Determine the (x, y) coordinate at the center of the cell enclosing the given text.  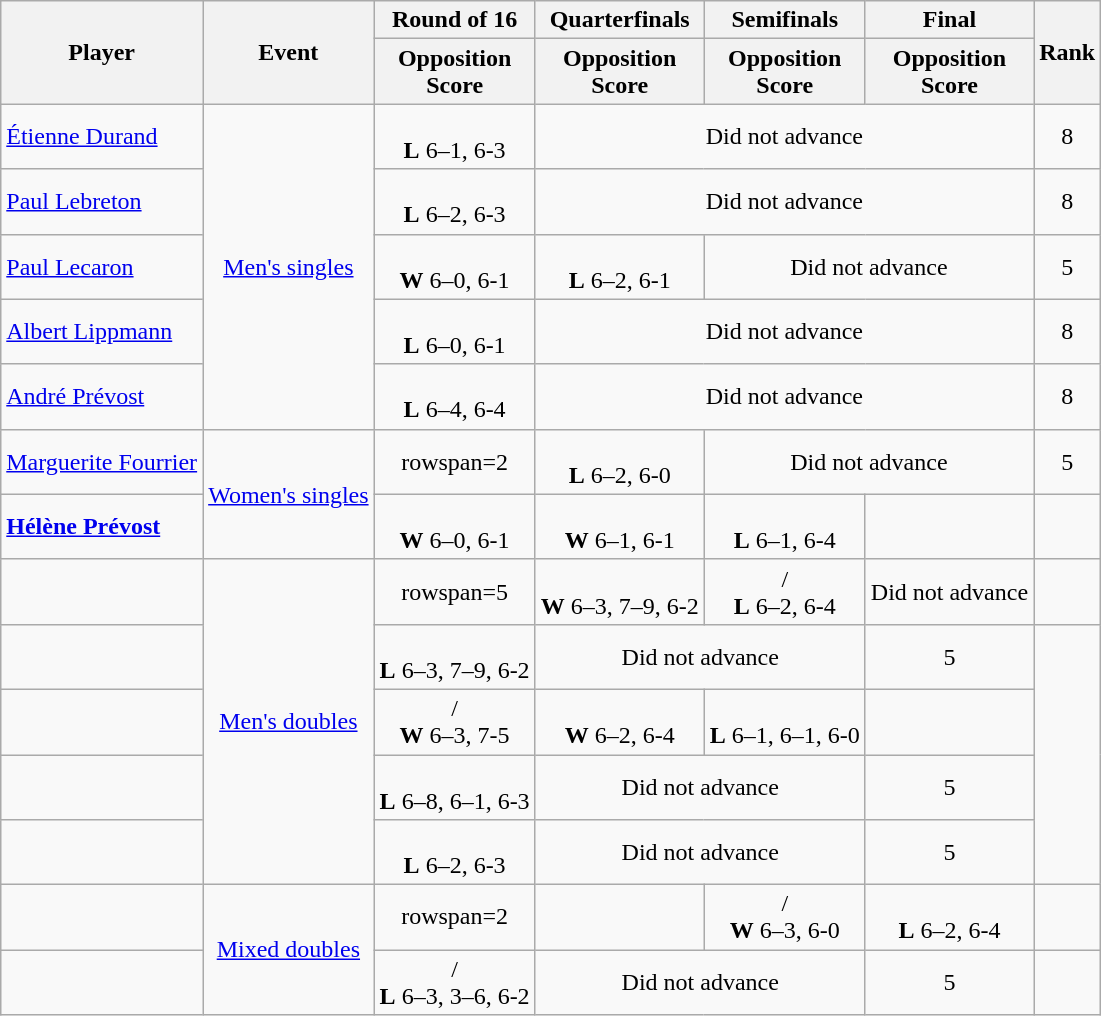
Women's singles (288, 494)
/ W 6–3, 6-0 (784, 918)
W 6–1, 6-1 (620, 526)
Semifinals (784, 20)
rowspan=5 (454, 592)
L 6–4, 6-4 (454, 396)
/ L 6–2, 6-4 (784, 592)
Rank (1068, 52)
Final (949, 20)
Round of 16 (454, 20)
W 6–2, 6-4 (620, 722)
W 6–3, 7–9, 6-2 (620, 592)
/ W 6–3, 7-5 (454, 722)
L 6–2, 6-4 (949, 918)
L 6–1, 6-4 (784, 526)
Men's doubles (288, 722)
Hélène Prévost (102, 526)
Men's singles (288, 266)
Player (102, 52)
L 6–2, 6-0 (620, 462)
L 6–1, 6-3 (454, 136)
Quarterfinals (620, 20)
André Prévost (102, 396)
Albert Lippmann (102, 332)
L 6–8, 6–1, 6-3 (454, 786)
Mixed doubles (288, 950)
L 6–3, 7–9, 6-2 (454, 656)
Paul Lecaron (102, 266)
L 6–2, 6-1 (620, 266)
L 6–1, 6–1, 6-0 (784, 722)
Event (288, 52)
Marguerite Fourrier (102, 462)
L 6–0, 6-1 (454, 332)
Paul Lebreton (102, 202)
/ L 6–3, 3–6, 6-2 (454, 982)
Étienne Durand (102, 136)
